Find where the given text appears and provide that cell's center as [X, Y] coordinate. 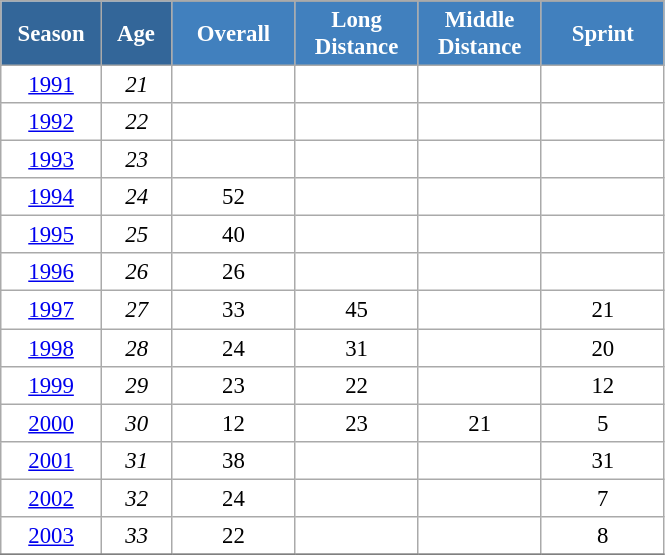
2002 [52, 498]
29 [136, 385]
2003 [52, 536]
1996 [52, 273]
2000 [52, 423]
5 [602, 423]
Long Distance [356, 34]
7 [602, 498]
Season [52, 34]
Overall [234, 34]
2001 [52, 460]
1991 [52, 85]
40 [234, 235]
1992 [52, 122]
32 [136, 498]
1995 [52, 235]
1997 [52, 310]
20 [602, 348]
Middle Distance [480, 34]
8 [602, 536]
1999 [52, 385]
28 [136, 348]
Age [136, 34]
1993 [52, 160]
1998 [52, 348]
25 [136, 235]
52 [234, 197]
27 [136, 310]
Sprint [602, 34]
45 [356, 310]
38 [234, 460]
1994 [52, 197]
30 [136, 423]
